Locate the cell with the specified text and output its [x, y] center coordinate. 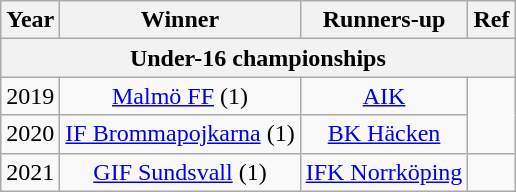
Ref [492, 20]
IF Brommapojkarna (1) [180, 134]
Year [30, 20]
Runners-up [384, 20]
Malmö FF (1) [180, 96]
2019 [30, 96]
Winner [180, 20]
2020 [30, 134]
IFK Norrköping [384, 172]
2021 [30, 172]
BK Häcken [384, 134]
GIF Sundsvall (1) [180, 172]
AIK [384, 96]
Under-16 championships [258, 58]
